Determine the (X, Y) coordinate at the center of the cell enclosing the given text.  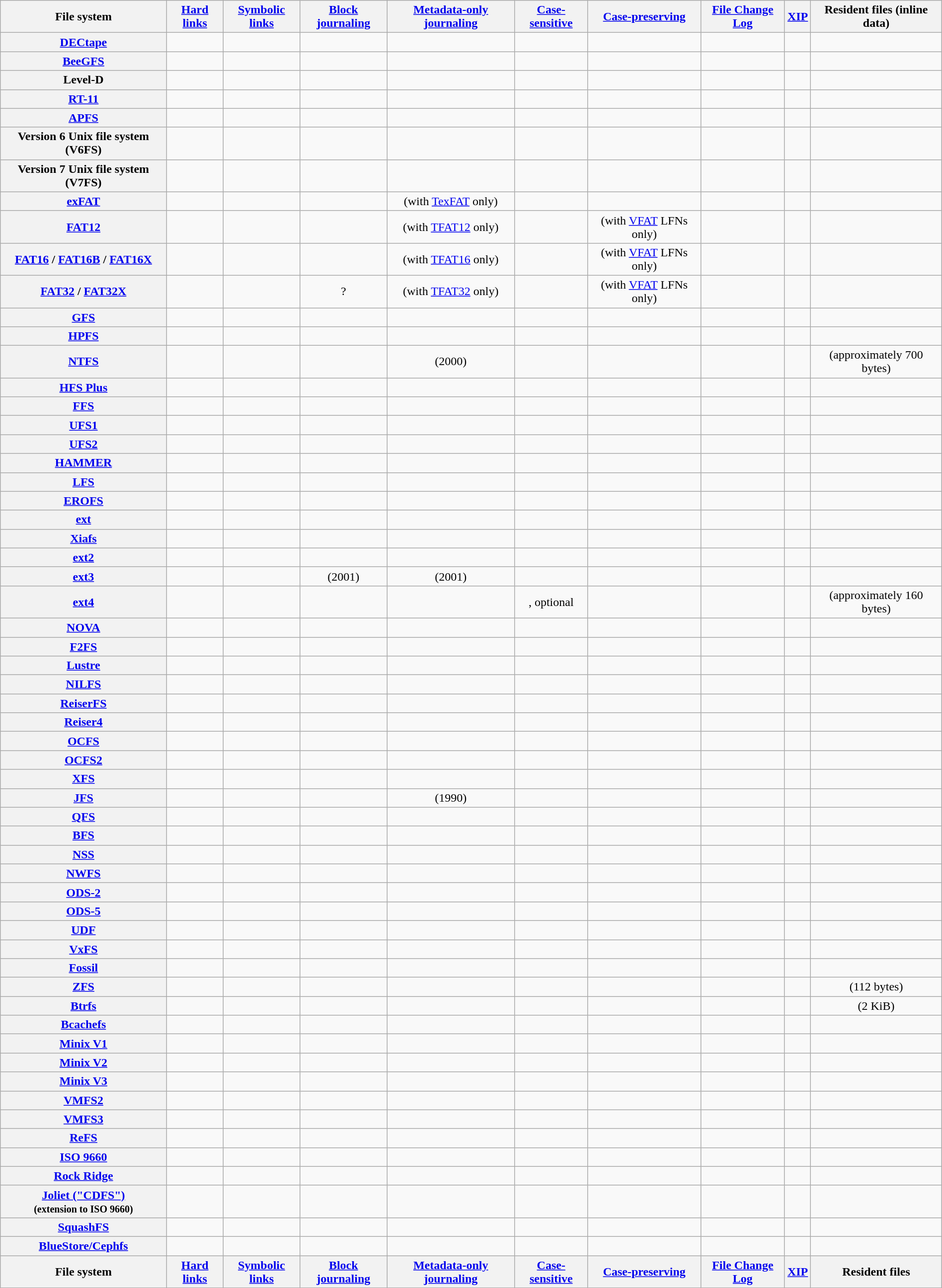
? (343, 291)
ReiserFS (83, 703)
FFS (83, 406)
XFS (83, 779)
ODS-5 (83, 911)
(with TexFAT only) (451, 201)
ReFS (83, 1138)
NTFS (83, 362)
FAT12 (83, 227)
EROFS (83, 501)
(with TFAT12 only) (451, 227)
Joliet ("CDFS")(extension to ISO 9660) (83, 1201)
Minix V3 (83, 1081)
HPFS (83, 336)
Resident files (inline data) (876, 17)
DECtape (83, 42)
NSS (83, 854)
exFAT (83, 201)
Minix V2 (83, 1062)
ZFS (83, 987)
UFS1 (83, 425)
VMFS3 (83, 1119)
BlueStore/Cephfs (83, 1246)
FAT32 / FAT32X (83, 291)
Level-D (83, 80)
Fossil (83, 968)
ext (83, 520)
LFS (83, 482)
BFS (83, 835)
NOVA (83, 627)
NWFS (83, 873)
OCFS (83, 741)
OCFS2 (83, 760)
Xiafs (83, 538)
VMFS2 (83, 1100)
ext4 (83, 602)
NILFS (83, 684)
(with TFAT32 only) (451, 291)
Version 6 Unix file system (V6FS) (83, 143)
UFS2 (83, 444)
VxFS (83, 949)
(2 KiB) (876, 1006)
ext2 (83, 557)
Reiser4 (83, 722)
(1990) (451, 798)
FAT16 / FAT16B / FAT16X (83, 259)
(approximately 700 bytes) (876, 362)
UDF (83, 930)
(112 bytes) (876, 987)
RT-11 (83, 99)
(2000) (451, 362)
HAMMER (83, 463)
HFS Plus (83, 387)
, optional (551, 602)
ODS-2 (83, 892)
F2FS (83, 646)
Rock Ridge (83, 1176)
Lustre (83, 666)
Version 7 Unix file system (V7FS) (83, 176)
BeeGFS (83, 61)
ext3 (83, 576)
(with TFAT16 only) (451, 259)
(approximately 160 bytes) (876, 602)
SquashFS (83, 1227)
JFS (83, 798)
Resident files (876, 1272)
Btrfs (83, 1006)
APFS (83, 118)
Minix V1 (83, 1044)
QFS (83, 817)
Bcachefs (83, 1025)
ISO 9660 (83, 1157)
GFS (83, 317)
